Extract the (x, y) coordinate from the center of the cell holding the provided text.  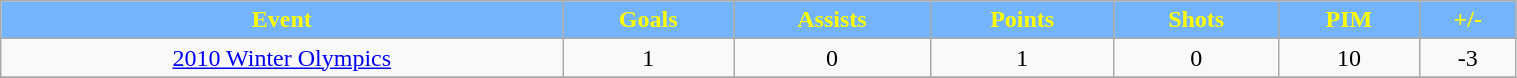
Points (1022, 20)
+/- (1468, 20)
Assists (832, 20)
PIM (1348, 20)
-3 (1468, 58)
2010 Winter Olympics (282, 58)
10 (1348, 58)
Goals (648, 20)
Event (282, 20)
Shots (1196, 20)
